For the text-containing cell, return its midpoint in [X, Y] coordinate format. 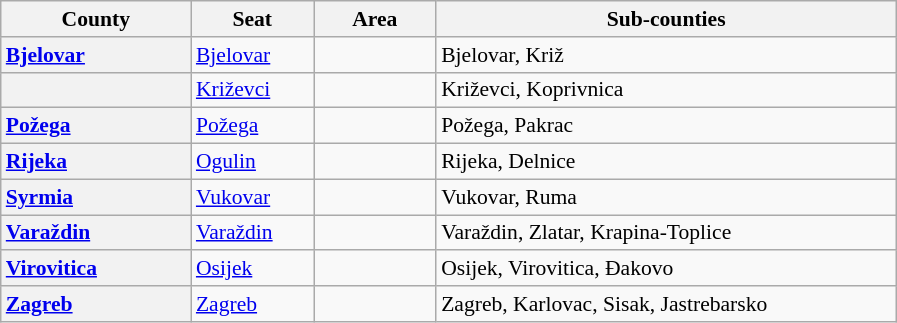
Križevci [252, 90]
Križevci, Koprivnica [666, 90]
Bjelovar, Križ [666, 55]
County [96, 19]
Virovitica [96, 269]
Rijeka, Delnice [666, 162]
Požega, Pakrac [666, 126]
Rijeka [96, 162]
Osijek, Virovitica, Đakovo [666, 269]
Ogulin [252, 162]
Vukovar [252, 197]
Seat [252, 19]
Varaždin, Zlatar, Krapina-Toplice [666, 233]
Osijek [252, 269]
Syrmia [96, 197]
Zagreb, Karlovac, Sisak, Jastrebarsko [666, 304]
Sub-counties [666, 19]
Vukovar, Ruma [666, 197]
Area [376, 19]
